Capture the cell that displays the provided text and extract its (X, Y) central coordinate. 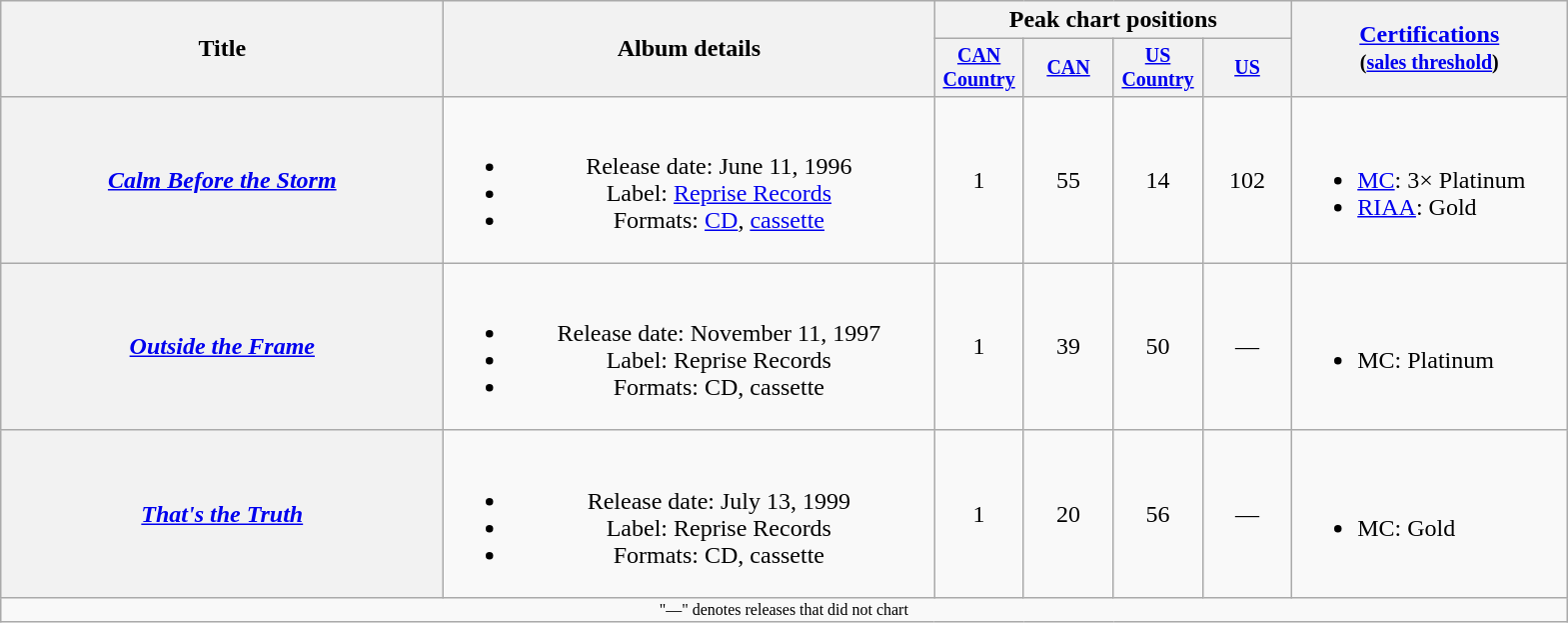
50 (1157, 346)
Calm Before the Storm (222, 180)
Certifications(sales threshold) (1429, 49)
14 (1157, 180)
MC: Gold (1429, 514)
US Country (1157, 68)
102 (1247, 180)
20 (1067, 514)
56 (1157, 514)
US (1247, 68)
55 (1067, 180)
Outside the Frame (222, 346)
Title (222, 49)
Peak chart positions (1113, 20)
Release date: June 11, 1996Label: Reprise RecordsFormats: CD, cassette (690, 180)
Release date: November 11, 1997Label: Reprise RecordsFormats: CD, cassette (690, 346)
MC: Platinum (1429, 346)
That's the Truth (222, 514)
"—" denotes releases that did not chart (784, 609)
CAN Country (979, 68)
CAN (1067, 68)
Release date: July 13, 1999Label: Reprise RecordsFormats: CD, cassette (690, 514)
MC: 3× PlatinumRIAA: Gold (1429, 180)
39 (1067, 346)
Album details (690, 49)
